Search for the cell housing the specified text and yield its (X, Y) center coordinate. 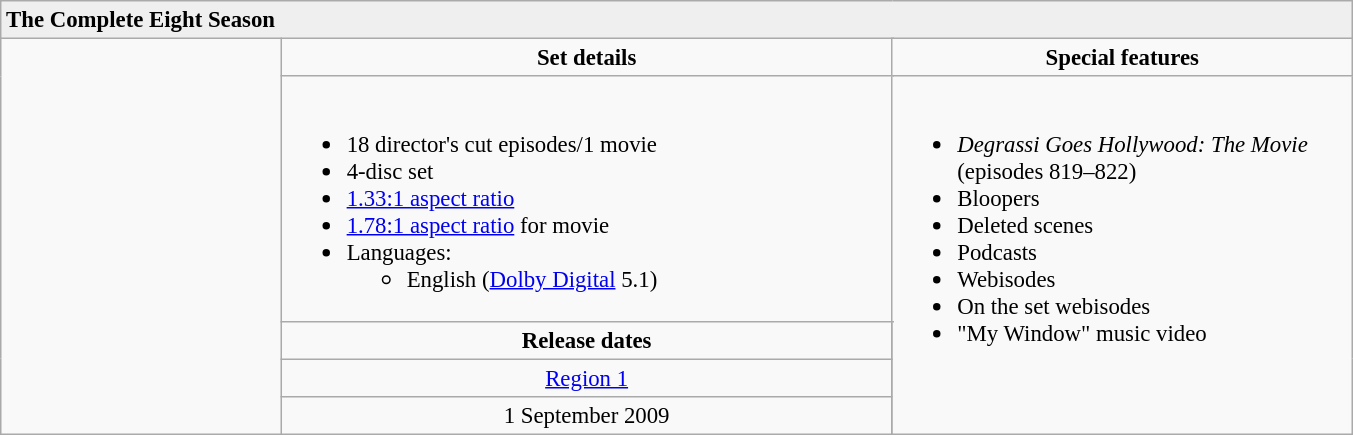
Release dates (586, 340)
Region 1 (586, 378)
Set details (586, 58)
18 director's cut episodes/1 movie4-disc set1.33:1 aspect ratio1.78:1 aspect ratio for movieLanguages:English (Dolby Digital 5.1) (586, 198)
Degrassi Goes Hollywood: The Movie (episodes 819–822)BloopersDeleted scenesPodcastsWebisodesOn the set webisodes"My Window" music video (1122, 255)
1 September 2009 (586, 415)
Special features (1122, 58)
The Complete Eight Season (677, 20)
